Extract the (x, y) coordinate from the center of the cell holding the provided text.  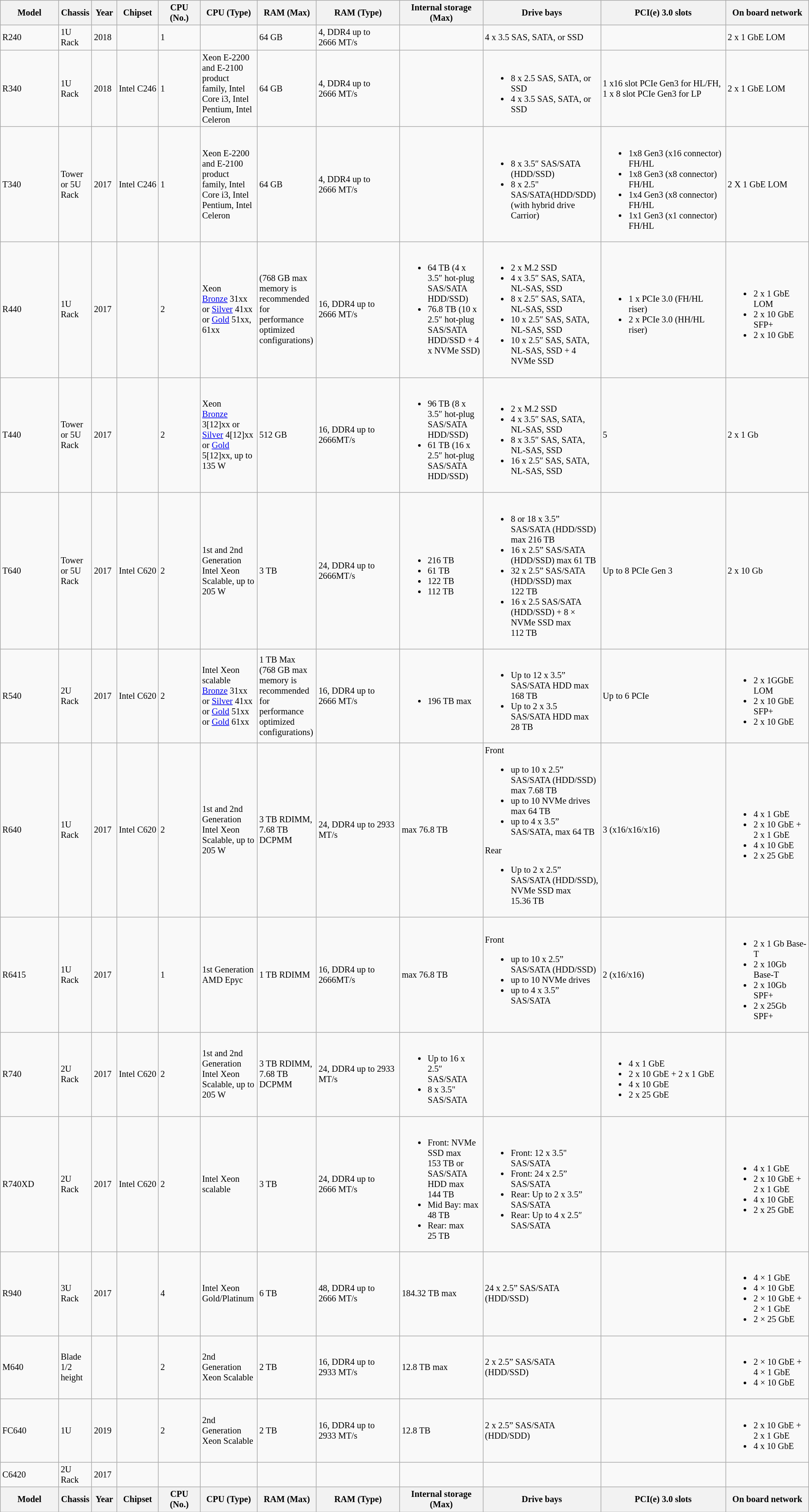
6 TB (286, 1294)
48, DDR4 up to 2666 MT/s (358, 1294)
R940 (29, 1294)
2 x 10 GbE + 2 x 1 GbE4 x 10 GbE (767, 1430)
2 (x16/x16) (663, 975)
R340 (29, 88)
4 (179, 1294)
12.8 TB max (441, 1367)
2 x 2.5” SAS/SATA (HDD/SDD) (542, 1430)
Front: NVMe SSD max 153 TB or SAS/SATA HDD max 144 TBMid Bay: max 48 TBRear: max 25 TB (441, 1184)
216 TB61 TB122 TB112 TB (441, 571)
1st Generation AMD Epyc (229, 975)
24, DDR4 up to 2666MT/s (358, 571)
4 x 3.5 SAS, SATA, or SSD (542, 38)
Intel Xeon scalableBronze 31xx or Silver 41xx or Gold 51xxor Gold 61xx (229, 696)
Blade 1/2 height (75, 1367)
2 x 1 Gb (767, 435)
2 X 1 GbE LOM (767, 184)
Up to 12 x 3.5” SAS/SATA HDD max 168 TBUp to 2 x 3.5 SAS/SATA HDD max 28 TB (542, 696)
2 x 1 Gb Base-T2 x 10Gb Base-T2 x 10Gb SPF+2 x 25Gb SPF+ (767, 975)
XeonBronze 3[12]xx or Silver 4[12]xx or Gold 5[12]xx, up to 135 W (229, 435)
1 x16 slot PCIe Gen3 for HL/FH,1 x 8 slot PCIe Gen3 for LP (663, 88)
8 x 3.5″ SAS/SATA (HDD/SSD)8 x 2.5" SAS/SATA(HDD/SDD)(with hybrid drive Carrior) (542, 184)
1 TB Max (768 GB max memory is recommended for performance optimized configurations) (286, 696)
R740XD (29, 1184)
Front: 12 x 3.5" SAS/SATAFront: 24 x 2.5” SAS/SATARear: Up to 2 x 3.5” SAS/SATARear: Up to 4 x 2.5″ SAS/SATA (542, 1184)
FC640 (29, 1430)
R6415 (29, 975)
1U (75, 1430)
Intel Xeon scalable (229, 1184)
R240 (29, 38)
8 x 2.5 SAS, SATA, or SSD4 x 3.5 SAS, SATA, or SSD (542, 88)
T340 (29, 184)
512 GB (286, 435)
Up to 8 PCIe Gen 3 (663, 571)
T640 (29, 571)
2 x M.2 SSD4 x 3.5″ SAS, SATA, NL-SAS, SSD8 x 3.5″ SAS, SATA, NL-SAS, SSD16 x 2.5″ SAS, SATA, NL-SAS, SSD (542, 435)
R440 (29, 309)
184.32 TB max (441, 1294)
2019 (104, 1430)
3 (x16/x16/x16) (663, 830)
3U Rack (75, 1294)
Up to 6 PCIe (663, 696)
C6420 (29, 1474)
R740 (29, 1074)
96 TB (8 x 3.5″ hot-plug SAS/SATA HDD/SSD)61 TB (16 x 2.5″ hot-plug SAS/SATA HDD/SSD) (441, 435)
Frontup to 10 x 2.5” SAS/SATA (HDD/SSD)up to 10 NVMe drivesup to 4 x 3.5” SAS/SATA (542, 975)
2 × 10 GbE + 4 × 1 GbE4 × 10 GbE (767, 1367)
5 (663, 435)
24 x 2.5” SAS/SATA (HDD/SSD) (542, 1294)
XeonBronze 31xx or Silver 41xx or Gold 51xx, 61xx (229, 309)
64 TB (4 x 3.5″ hot-plug SAS/SATA HDD/SSD)76.8 TB (10 x 2.5″ hot-plug SAS/SATA HDD/SSD + 4 x NVMe SSD) (441, 309)
24, DDR4 up to 2666 MT/s (358, 1184)
M640 (29, 1367)
2 x 1 GbE LOM2 x 10 GbE SFP+2 x 10 GbE (767, 309)
2 x 2.5” SAS/SATA (HDD/SSD) (542, 1367)
2 x 1GGbE LOM2 x 10 GbE SFP+2 x 10 GbE (767, 696)
4 × 1 GbE4 × 10 GbE2 × 10 GbE + 2 × 1 GbE2 × 25 GbE (767, 1294)
T440 (29, 435)
196 TB max (441, 696)
12.8 TB (441, 1430)
2 x 10 Gb (767, 571)
1x8 Gen3 (x16 connector) FH/HL1x8 Gen3 (x8 connector) FH/HL1x4 Gen3 (x8 connector) FH/HL1x1 Gen3 (x1 connector) FH/HL (663, 184)
R540 (29, 696)
1 x PCIe 3.0 (FH/HL riser)2 x PCIe 3.0 (HH/HL riser) (663, 309)
(768 GB max memory is recommended for performance optimized configurations) (286, 309)
Intel Xeon Gold/Platinum (229, 1294)
Up to 16 x 2.5″ SAS/SATA8 x 3.5" SAS/SATA (441, 1074)
R640 (29, 830)
1 TB RDIMM (286, 975)
